Determine the (x, y) coordinate at the center of the cell enclosing the given text.  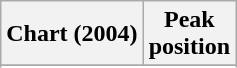
Peakposition (189, 34)
Chart (2004) (72, 34)
